Search for the cell housing the specified text and yield its [X, Y] center coordinate. 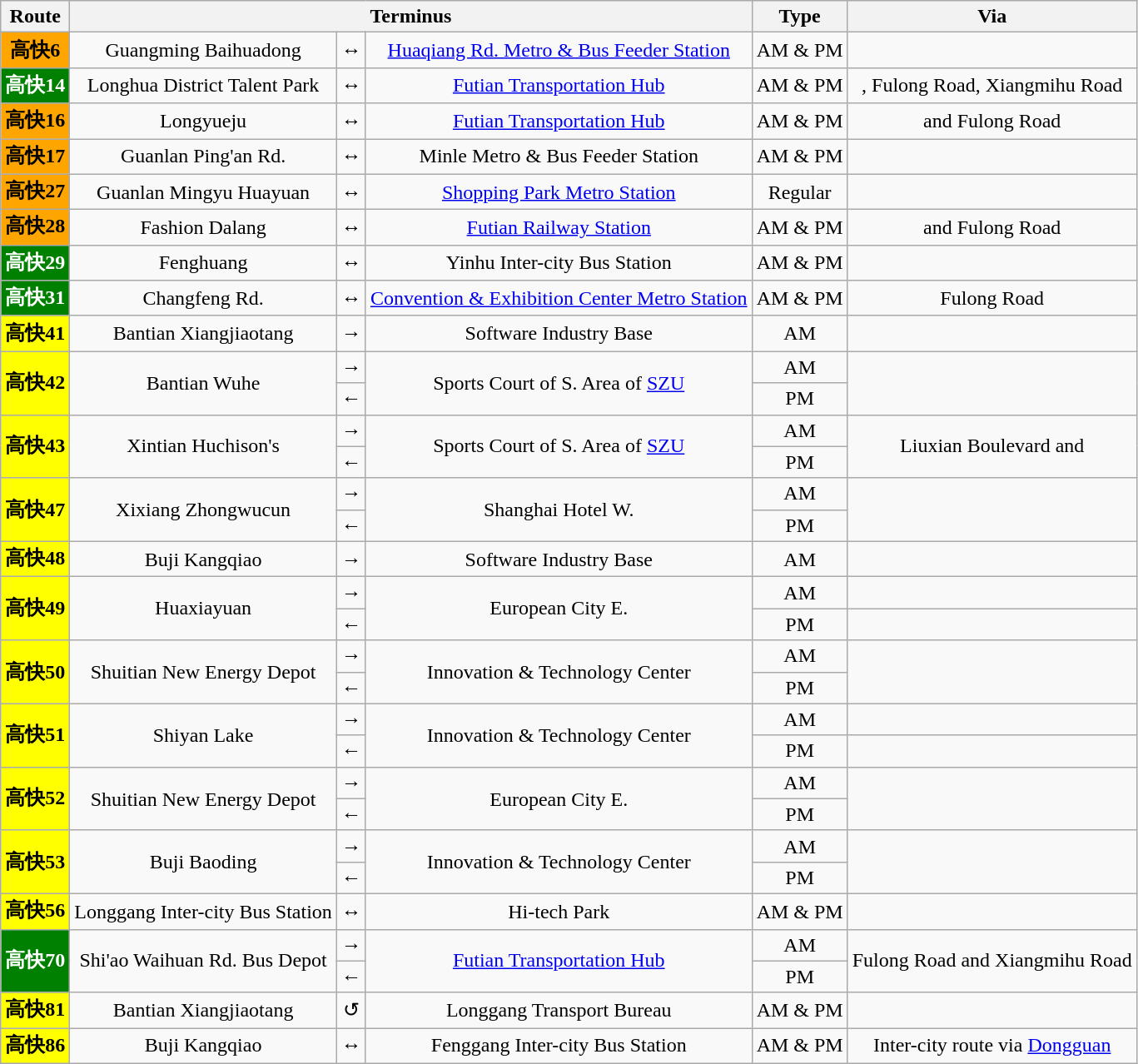
Minle Metro & Bus Feeder Station [559, 157]
高快17 [35, 157]
Huaqiang Rd. Metro & Bus Feeder Station [559, 50]
高快70 [35, 961]
Shopping Park Metro Station [559, 191]
Route [35, 17]
Bantian Wuhe [203, 383]
高快14 [35, 85]
高快52 [35, 798]
高快31 [35, 298]
高快43 [35, 446]
高快41 [35, 333]
Longyueju [203, 122]
Fulong Road and Xiangmihu Road [992, 961]
Fenghuang [203, 263]
Longgang Transport Bureau [559, 1011]
高快49 [35, 609]
Via [992, 17]
Type [799, 17]
高快53 [35, 862]
Yinhu Inter-city Bus Station [559, 263]
, Fulong Road, Xiangmihu Road [992, 85]
↺ [351, 1011]
Guangming Baihuadong [203, 50]
Huaxiayuan [203, 609]
高快42 [35, 383]
高快27 [35, 191]
Longgang Inter-city Bus Station [203, 911]
高快47 [35, 510]
Xixiang Zhongwucun [203, 510]
Shanghai Hotel W. [559, 510]
Terminus [411, 17]
Hi-tech Park [559, 911]
Regular [799, 191]
Fulong Road [992, 298]
高快50 [35, 672]
高快56 [35, 911]
高快28 [35, 228]
高快86 [35, 1046]
高快48 [35, 559]
Xintian Huchison's [203, 446]
Futian Railway Station [559, 228]
高快6 [35, 50]
Shiyan Lake [203, 735]
Changfeng Rd. [203, 298]
Inter-city route via Dongguan [992, 1046]
Liuxian Boulevard and [992, 446]
Fashion Dalang [203, 228]
Fenggang Inter-city Bus Station [559, 1046]
高快29 [35, 263]
Guanlan Ping'an Rd. [203, 157]
Shi'ao Waihuan Rd. Bus Depot [203, 961]
高快81 [35, 1011]
Buji Baoding [203, 862]
高快16 [35, 122]
Convention & Exhibition Center Metro Station [559, 298]
Longhua District Talent Park [203, 85]
Guanlan Mingyu Huayuan [203, 191]
高快51 [35, 735]
